For the text-containing cell, return its midpoint in [X, Y] coordinate format. 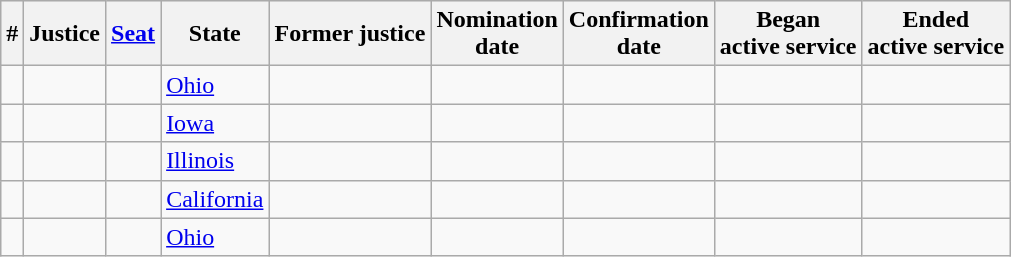
Justice [65, 34]
# [12, 34]
Iowa [215, 123]
Nominationdate [497, 34]
Illinois [215, 161]
Endedactive service [936, 34]
Former justice [350, 34]
Confirmationdate [638, 34]
Seat [134, 34]
State [215, 34]
California [215, 199]
Beganactive service [788, 34]
